For the text-containing cell, return its midpoint in (x, y) coordinate format. 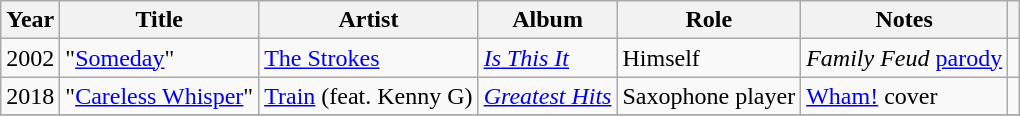
Himself (709, 58)
"Someday" (160, 58)
Train (feat. Kenny G) (368, 96)
Greatest Hits (548, 96)
Year (30, 20)
2002 (30, 58)
"Careless Whisper" (160, 96)
Is This It (548, 58)
Wham! cover (904, 96)
The Strokes (368, 58)
Family Feud parody (904, 58)
Notes (904, 20)
Title (160, 20)
Artist (368, 20)
Role (709, 20)
2018 (30, 96)
Saxophone player (709, 96)
Album (548, 20)
